Extract the [x, y] coordinate from the center of the cell holding the provided text.  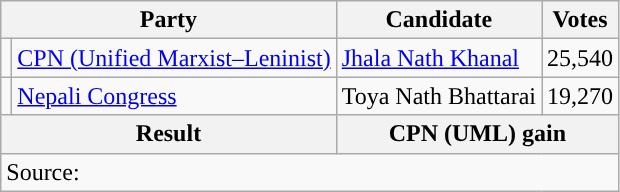
Jhala Nath Khanal [438, 58]
Votes [580, 20]
Result [168, 134]
CPN (Unified Marxist–Leninist) [174, 58]
Nepali Congress [174, 96]
25,540 [580, 58]
CPN (UML) gain [477, 134]
Candidate [438, 20]
Toya Nath Bhattarai [438, 96]
Party [168, 20]
19,270 [580, 96]
Source: [310, 172]
